Output the [X, Y] coordinate of the center of the cell containing the given text.  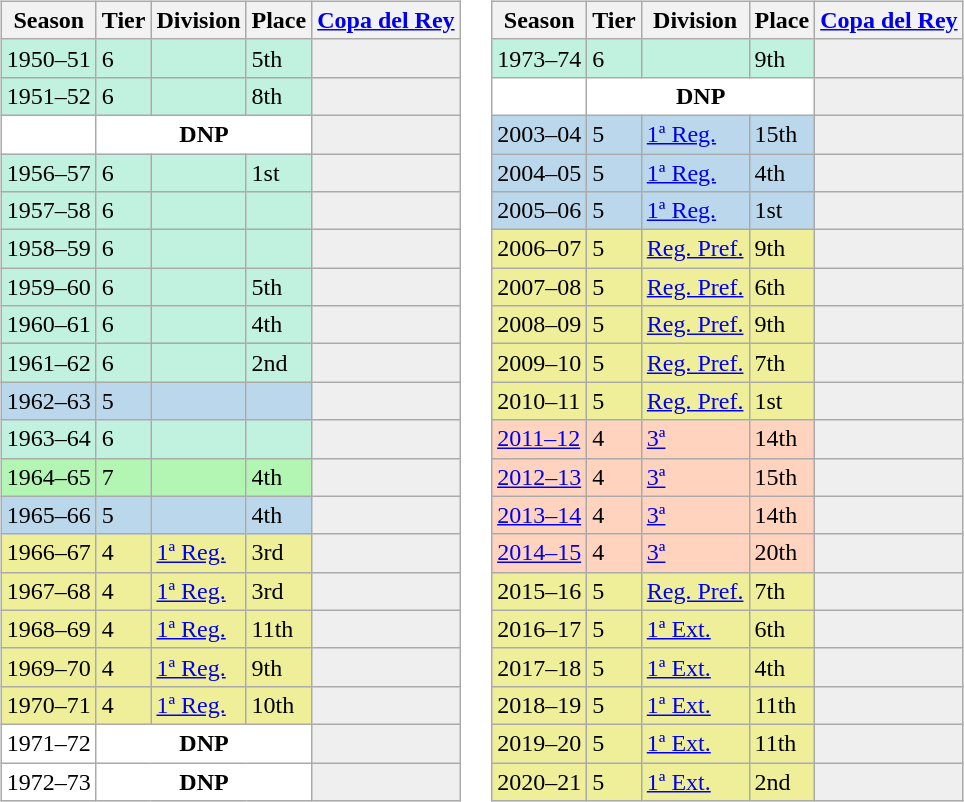
2014–15 [540, 553]
2011–12 [540, 439]
1969–70 [48, 667]
1959–60 [48, 287]
1965–66 [48, 515]
1958–59 [48, 249]
1962–63 [48, 401]
1956–57 [48, 173]
1950–51 [48, 58]
2008–09 [540, 325]
1973–74 [540, 58]
1963–64 [48, 439]
2010–11 [540, 401]
2013–14 [540, 515]
2020–21 [540, 781]
1967–68 [48, 591]
1970–71 [48, 705]
2003–04 [540, 134]
2017–18 [540, 667]
2019–20 [540, 743]
2015–16 [540, 591]
1961–62 [48, 363]
2004–05 [540, 173]
2018–19 [540, 705]
2012–13 [540, 477]
10th [279, 705]
8th [279, 96]
1964–65 [48, 477]
1951–52 [48, 96]
2006–07 [540, 249]
2009–10 [540, 363]
20th [782, 553]
2007–08 [540, 287]
2005–06 [540, 211]
1968–69 [48, 629]
1972–73 [48, 781]
1960–61 [48, 325]
7 [124, 477]
1957–58 [48, 211]
2016–17 [540, 629]
1966–67 [48, 553]
1971–72 [48, 743]
